Provide the (X, Y) coordinate of the cell's center where the given text is located.  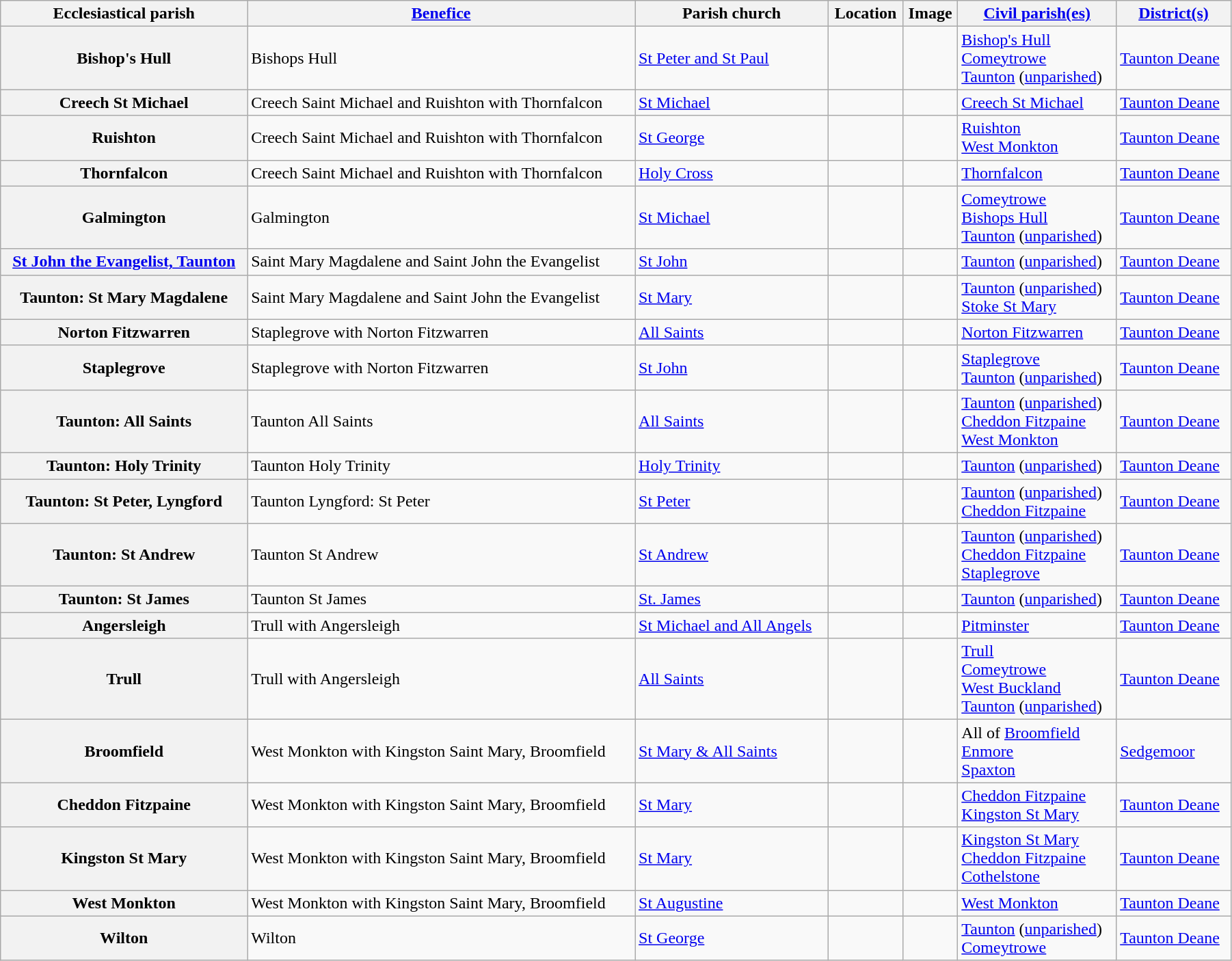
Taunton: Holy Trinity (124, 465)
Benefice (442, 14)
Taunton (unparished) Cheddon FitzpaineStaplegrove (1037, 555)
Taunton St James (442, 599)
Taunton (unparished) Comeytrowe (1037, 938)
Taunton Lyngford: St Peter (442, 500)
Taunton (unparished) Stoke St Mary (1037, 297)
Civil parish(es) (1037, 14)
Trull Comeytrowe West Buckland Taunton (unparished) (1037, 679)
Taunton: St James (124, 599)
St Peter (732, 500)
Taunton: St Mary Magdalene (124, 297)
Trull (124, 679)
All of Broomfield Enmore Spaxton (1037, 751)
Ruishton West Monkton (1037, 138)
Cheddon Fitzpaine (124, 805)
Ruishton (124, 138)
Pitminster (1037, 625)
Sedgemoor (1174, 751)
Cheddon Fitzpaine Kingston St Mary (1037, 805)
Taunton (unparished)Cheddon Fitzpaine West Monkton (1037, 421)
Bishop's Hull (124, 58)
Taunton: St Peter, Lyngford (124, 500)
Broomfield (124, 751)
St Peter and St Paul (732, 58)
Taunton: St Andrew (124, 555)
Kingston St Mary (124, 858)
Holy Trinity (732, 465)
St John the Evangelist, Taunton (124, 262)
Taunton All Saints (442, 421)
Bishop's Hull Comeytrowe Taunton (unparished) (1037, 58)
Kingston St Mary Cheddon Fitzpaine Cothelstone (1037, 858)
Parish church (732, 14)
St Michael and All Angels (732, 625)
Staplegrove (124, 368)
Staplegrove Taunton (unparished) (1037, 368)
Taunton (unparished) Cheddon Fitzpaine (1037, 500)
Taunton St Andrew (442, 555)
Holy Cross (732, 173)
St Mary & All Saints (732, 751)
St. James (732, 599)
District(s) (1174, 14)
Angersleigh (124, 625)
Ecclesiastical parish (124, 14)
St Augustine (732, 903)
Taunton Holy Trinity (442, 465)
Location (866, 14)
Taunton: All Saints (124, 421)
Image (930, 14)
Comeytrowe Bishops Hull Taunton (unparished) (1037, 217)
St Andrew (732, 555)
Bishops Hull (442, 58)
